Return [X, Y] of the center of cell containing provided text 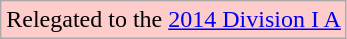
Relegated to the 2014 Division I A [174, 20]
